Locate the cell with the specified text and output its (X, Y) center coordinate. 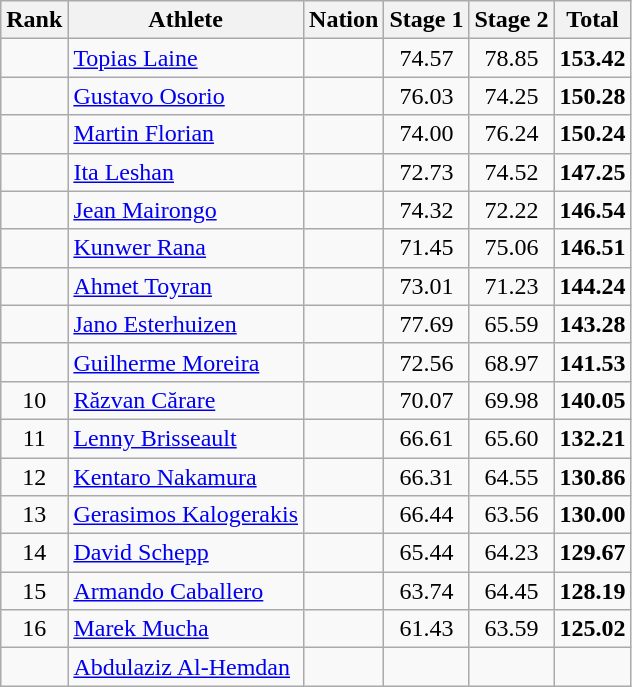
16 (34, 629)
10 (34, 400)
146.54 (592, 210)
153.42 (592, 58)
63.74 (426, 591)
143.28 (592, 324)
Nation (344, 20)
72.22 (512, 210)
65.59 (512, 324)
146.51 (592, 248)
72.73 (426, 172)
71.23 (512, 286)
132.21 (592, 438)
Kentaro Nakamura (186, 477)
128.19 (592, 591)
78.85 (512, 58)
125.02 (592, 629)
Total (592, 20)
Martin Florian (186, 134)
Răzvan Cărare (186, 400)
Gerasimos Kalogerakis (186, 515)
150.28 (592, 96)
Athlete (186, 20)
130.86 (592, 477)
141.53 (592, 362)
Abdulaziz Al-Hemdan (186, 667)
Rank (34, 20)
66.61 (426, 438)
73.01 (426, 286)
Topias Laine (186, 58)
Stage 2 (512, 20)
Ita Leshan (186, 172)
11 (34, 438)
64.55 (512, 477)
129.67 (592, 553)
Stage 1 (426, 20)
74.32 (426, 210)
13 (34, 515)
David Schepp (186, 553)
76.03 (426, 96)
Jean Mairongo (186, 210)
65.60 (512, 438)
64.23 (512, 553)
15 (34, 591)
64.45 (512, 591)
Lenny Brisseault (186, 438)
147.25 (592, 172)
74.57 (426, 58)
Marek Mucha (186, 629)
66.31 (426, 477)
70.07 (426, 400)
76.24 (512, 134)
63.59 (512, 629)
140.05 (592, 400)
144.24 (592, 286)
71.45 (426, 248)
Guilherme Moreira (186, 362)
Jano Esterhuizen (186, 324)
74.00 (426, 134)
77.69 (426, 324)
61.43 (426, 629)
74.52 (512, 172)
69.98 (512, 400)
Ahmet Toyran (186, 286)
130.00 (592, 515)
75.06 (512, 248)
12 (34, 477)
66.44 (426, 515)
63.56 (512, 515)
68.97 (512, 362)
150.24 (592, 134)
72.56 (426, 362)
74.25 (512, 96)
Armando Caballero (186, 591)
Gustavo Osorio (186, 96)
Kunwer Rana (186, 248)
65.44 (426, 553)
14 (34, 553)
